Locate the cell with the specified text and output its [x, y] center coordinate. 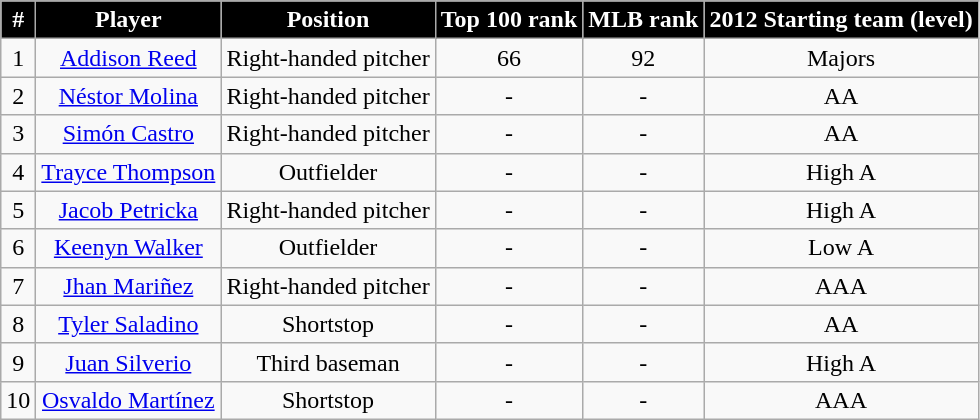
Position [328, 20]
6 [18, 248]
92 [644, 58]
Jhan Mariñez [128, 286]
Osvaldo Martínez [128, 400]
Keenyn Walker [128, 248]
Néstor Molina [128, 96]
5 [18, 210]
Low A [841, 248]
1 [18, 58]
10 [18, 400]
Simón Castro [128, 134]
Player [128, 20]
2012 Starting team (level) [841, 20]
Juan Silverio [128, 362]
66 [509, 58]
Third baseman [328, 362]
2 [18, 96]
Trayce Thompson [128, 172]
MLB rank [644, 20]
9 [18, 362]
8 [18, 324]
Addison Reed [128, 58]
Tyler Saladino [128, 324]
4 [18, 172]
Majors [841, 58]
Jacob Petricka [128, 210]
Top 100 rank [509, 20]
3 [18, 134]
7 [18, 286]
# [18, 20]
